Provide the [x, y] coordinate of the cell's center where the given text is located.  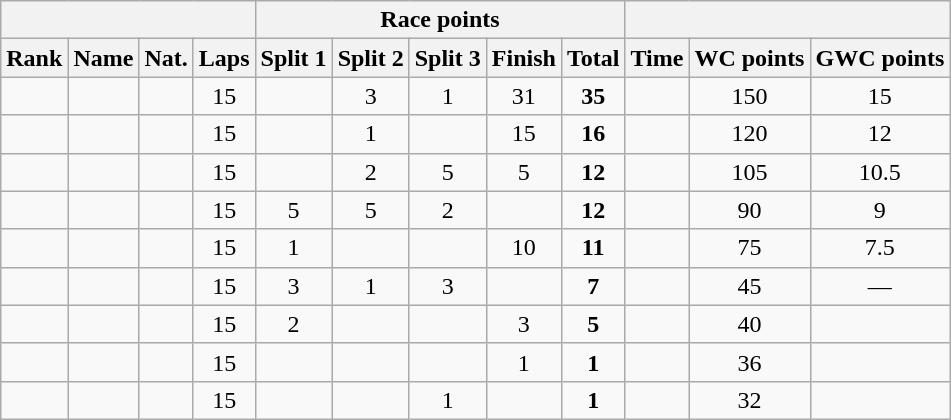
Name [104, 58]
10.5 [880, 172]
Race points [440, 20]
WC points [750, 58]
Rank [34, 58]
90 [750, 210]
10 [524, 248]
11 [593, 248]
— [880, 286]
9 [880, 210]
32 [750, 400]
Split 2 [370, 58]
7.5 [880, 248]
36 [750, 362]
Time [657, 58]
Total [593, 58]
Nat. [166, 58]
Laps [224, 58]
Finish [524, 58]
40 [750, 324]
7 [593, 286]
Split 1 [294, 58]
31 [524, 96]
45 [750, 286]
35 [593, 96]
105 [750, 172]
GWC points [880, 58]
Split 3 [448, 58]
150 [750, 96]
16 [593, 134]
120 [750, 134]
75 [750, 248]
